Pinpoint the cell where the given text exists, returning its [x, y] midpoint coordinate. 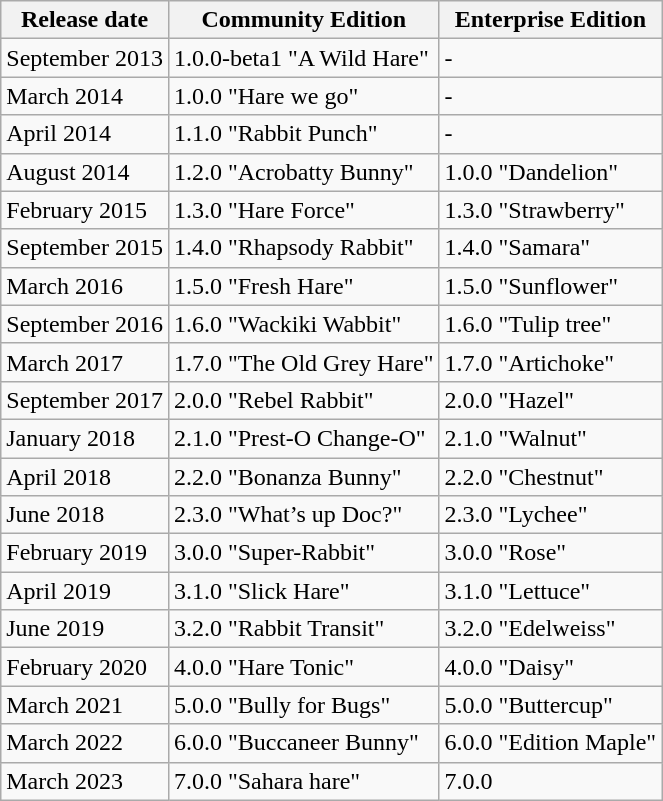
3.2.0 "Edelweiss" [550, 629]
1.5.0 "Sunflower" [550, 286]
March 2014 [85, 96]
April 2019 [85, 591]
6.0.0 "Buccaneer Bunny" [304, 743]
Community Edition [304, 20]
June 2018 [85, 515]
7.0.0 "Sahara hare" [304, 781]
4.0.0 "Hare Tonic" [304, 667]
1.0.0 "Hare we go" [304, 96]
Enterprise Edition [550, 20]
March 2017 [85, 362]
1.6.0 "Tulip tree" [550, 324]
3.0.0 "Rose" [550, 553]
5.0.0 "Bully for Bugs" [304, 705]
1.3.0 "Strawberry" [550, 210]
September 2017 [85, 400]
6.0.0 "Edition Maple" [550, 743]
1.4.0 "Rhapsody Rabbit" [304, 248]
2.1.0 "Walnut" [550, 438]
April 2018 [85, 477]
March 2022 [85, 743]
1.2.0 "Acrobatty Bunny" [304, 172]
September 2015 [85, 248]
3.2.0 "Rabbit Transit" [304, 629]
2.0.0 "Hazel" [550, 400]
June 2019 [85, 629]
August 2014 [85, 172]
1.6.0 "Wackiki Wabbit" [304, 324]
2.1.0 "Prest-O Change-O" [304, 438]
January 2018 [85, 438]
1.7.0 "The Old Grey Hare" [304, 362]
March 2016 [85, 286]
2.0.0 "Rebel Rabbit" [304, 400]
March 2023 [85, 781]
3.0.0 "Super-Rabbit" [304, 553]
1.0.0 "Dandelion" [550, 172]
7.0.0 [550, 781]
4.0.0 "Daisy" [550, 667]
April 2014 [85, 134]
1.5.0 "Fresh Hare" [304, 286]
September 2016 [85, 324]
3.1.0 "Lettuce" [550, 591]
1.7.0 "Artichoke" [550, 362]
2.2.0 "Bonanza Bunny" [304, 477]
2.3.0 "Lychee" [550, 515]
Release date [85, 20]
February 2019 [85, 553]
March 2021 [85, 705]
1.3.0 "Hare Force" [304, 210]
5.0.0 "Buttercup" [550, 705]
February 2015 [85, 210]
1.0.0-beta1 "A Wild Hare" [304, 58]
3.1.0 "Slick Hare" [304, 591]
1.1.0 "Rabbit Punch" [304, 134]
1.4.0 "Samara" [550, 248]
2.2.0 "Chestnut" [550, 477]
February 2020 [85, 667]
September 2013 [85, 58]
2.3.0 "What’s up Doc?" [304, 515]
